Return [x, y] of the center of cell containing provided text 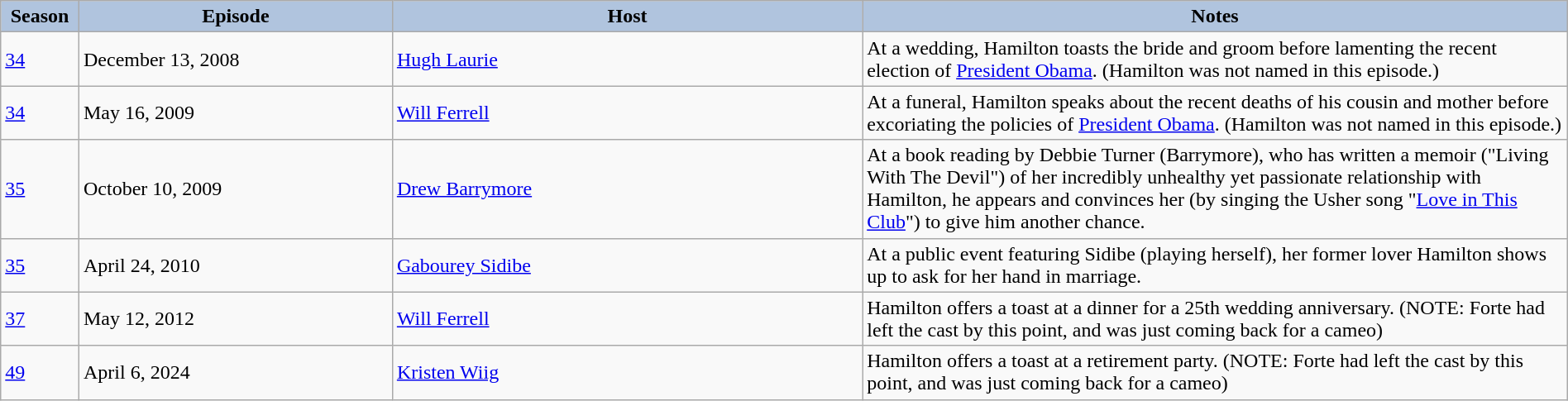
October 10, 2009 [235, 189]
April 6, 2024 [235, 372]
Kristen Wiig [627, 372]
April 24, 2010 [235, 265]
49 [40, 372]
May 12, 2012 [235, 319]
May 16, 2009 [235, 112]
Hugh Laurie [627, 60]
At a public event featuring Sidibe (playing herself), her former lover Hamilton shows up to ask for her hand in marriage. [1216, 265]
Hamilton offers a toast at a retirement party. (NOTE: Forte had left the cast by this point, and was just coming back for a cameo) [1216, 372]
Gabourey Sidibe [627, 265]
Drew Barrymore [627, 189]
Episode [235, 17]
Host [627, 17]
Season [40, 17]
December 13, 2008 [235, 60]
At a wedding, Hamilton toasts the bride and groom before lamenting the recent election of President Obama. (Hamilton was not named in this episode.) [1216, 60]
Notes [1216, 17]
37 [40, 319]
